Capture the cell that displays the provided text and extract its (X, Y) central coordinate. 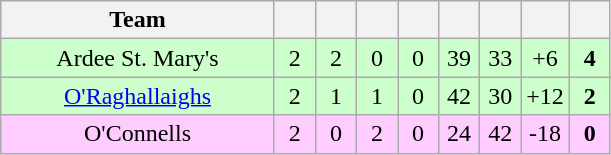
O'Connells (138, 134)
33 (500, 58)
+12 (546, 96)
-18 (546, 134)
Team (138, 20)
39 (460, 58)
O'Raghallaighs (138, 96)
+6 (546, 58)
4 (590, 58)
Ardee St. Mary's (138, 58)
30 (500, 96)
24 (460, 134)
